Provide the (x, y) coordinate of the cell's center where the given text is located.  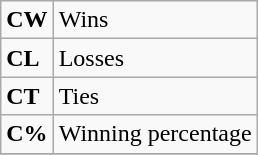
Losses (155, 58)
C% (27, 134)
Wins (155, 20)
Ties (155, 96)
CW (27, 20)
Winning percentage (155, 134)
CL (27, 58)
CT (27, 96)
